Extract the (X, Y) coordinate from the center of the cell holding the provided text.  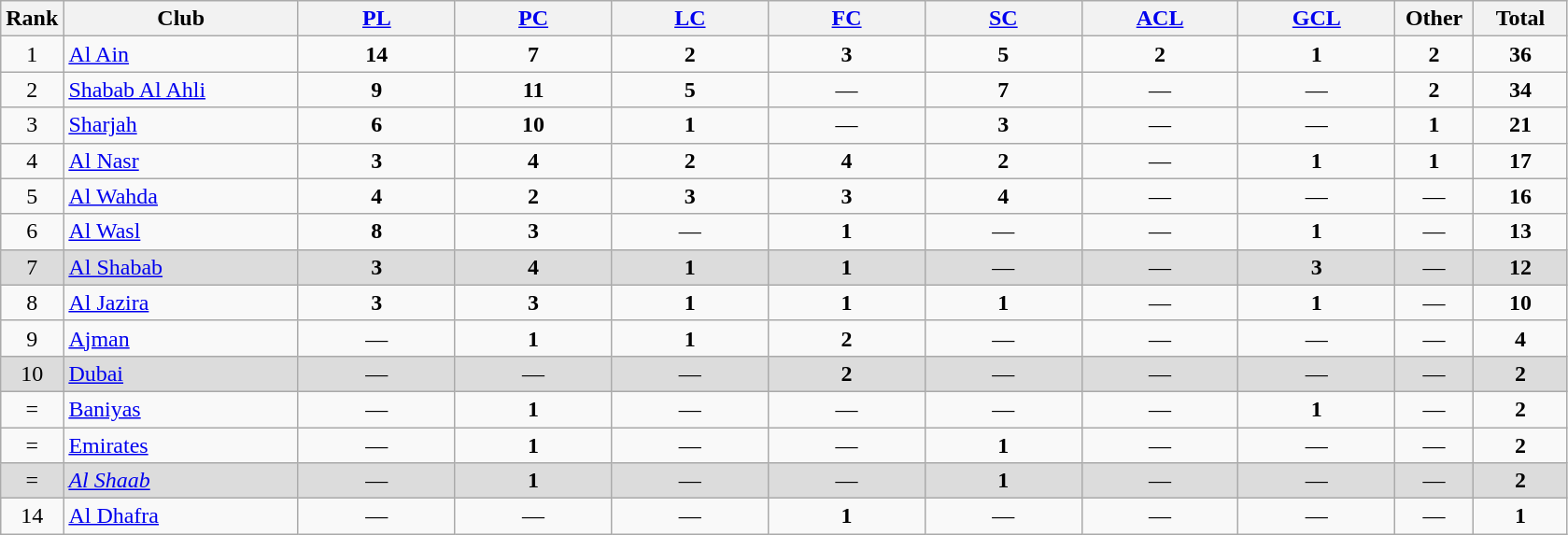
Al Wahda (181, 196)
Emirates (181, 445)
SC (1003, 19)
Al Shaab (181, 481)
Rank (32, 19)
Al Jazira (181, 303)
LC (690, 19)
PC (533, 19)
PL (376, 19)
Club (181, 19)
Baniyas (181, 409)
Al Dhafra (181, 516)
12 (1520, 267)
Al Ain (181, 54)
GCL (1317, 19)
Dubai (181, 373)
34 (1520, 90)
Al Nasr (181, 161)
11 (533, 90)
Ajman (181, 338)
17 (1520, 161)
36 (1520, 54)
Sharjah (181, 125)
Al Shabab (181, 267)
FC (847, 19)
13 (1520, 232)
Shabab Al Ahli (181, 90)
16 (1520, 196)
Total (1520, 19)
Al Wasl (181, 232)
21 (1520, 125)
Other (1434, 19)
ACL (1160, 19)
